Return (x, y) of the center of cell containing provided text 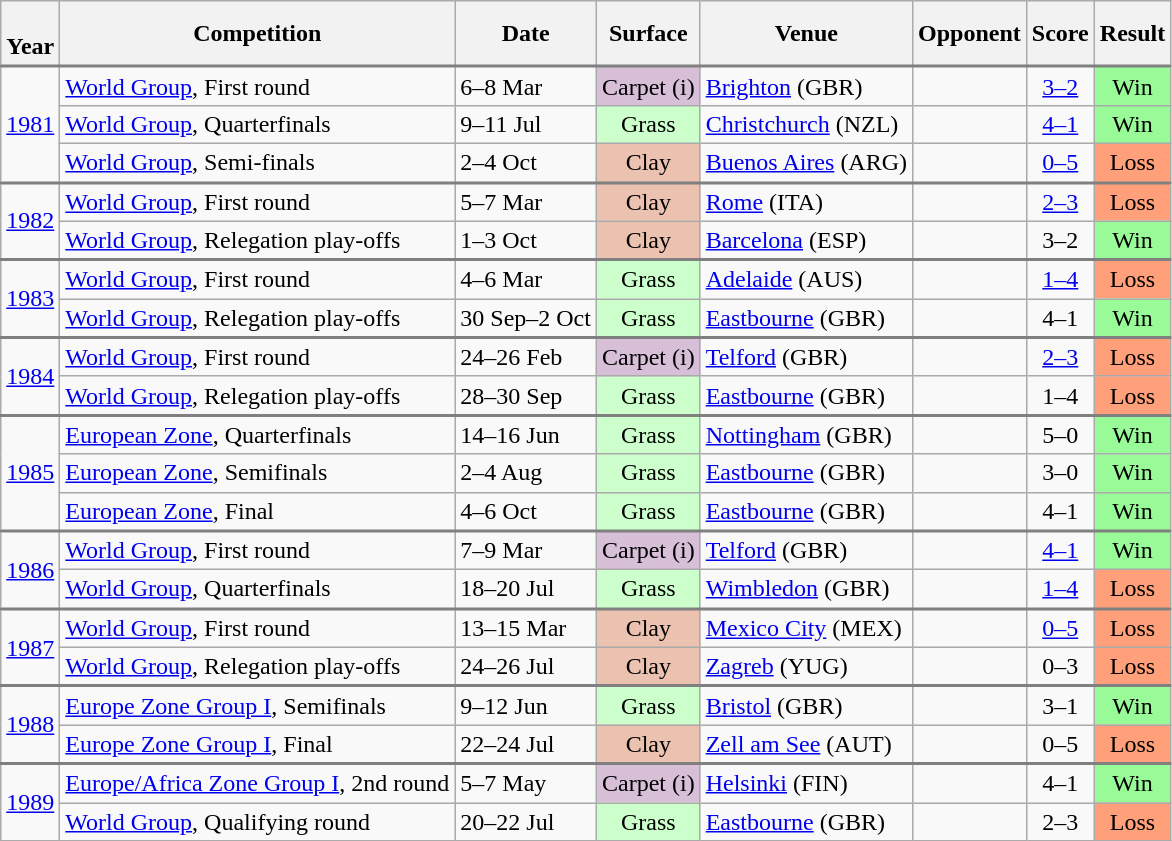
Opponent (970, 34)
14–16 Jun (526, 434)
22–24 Jul (526, 744)
Christchurch (NZL) (806, 124)
Score (1060, 34)
Competition (258, 34)
Venue (806, 34)
5–7 May (526, 784)
Bristol (GBR) (806, 706)
World Group, Qualifying round (258, 821)
Mexico City (MEX) (806, 628)
Barcelona (ESP) (806, 240)
20–22 Jul (526, 821)
Date (526, 34)
3–1 (1060, 706)
1985 (30, 473)
1982 (30, 221)
Adelaide (AUS) (806, 280)
Zagreb (YUG) (806, 666)
1989 (30, 802)
Zell am See (AUT) (806, 744)
1986 (30, 570)
4–6 Mar (526, 280)
3–0 (1060, 473)
9–11 Jul (526, 124)
6–8 Mar (526, 86)
1984 (30, 377)
Europe Zone Group I, Final (258, 744)
1987 (30, 647)
Surface (648, 34)
Brighton (GBR) (806, 86)
Wimbledon (GBR) (806, 590)
World Group, Semi-finals (258, 162)
Result (1132, 34)
24–26 Jul (526, 666)
European Zone, Final (258, 512)
2–4 Aug (526, 473)
0–3 (1060, 666)
4–6 Oct (526, 512)
9–12 Jun (526, 706)
Rome (ITA) (806, 202)
30 Sep–2 Oct (526, 318)
24–26 Feb (526, 358)
Europe/Africa Zone Group I, 2nd round (258, 784)
1983 (30, 299)
Nottingham (GBR) (806, 434)
Buenos Aires (ARG) (806, 162)
European Zone, Semifinals (258, 473)
2–4 Oct (526, 162)
7–9 Mar (526, 550)
13–15 Mar (526, 628)
1988 (30, 725)
Europe Zone Group I, Semifinals (258, 706)
1–3 Oct (526, 240)
5–0 (1060, 434)
18–20 Jul (526, 590)
28–30 Sep (526, 396)
Year (30, 34)
1981 (30, 125)
5–7 Mar (526, 202)
Helsinki (FIN) (806, 784)
European Zone, Quarterfinals (258, 434)
